Pinpoint the cell where the given text exists, returning its [X, Y] midpoint coordinate. 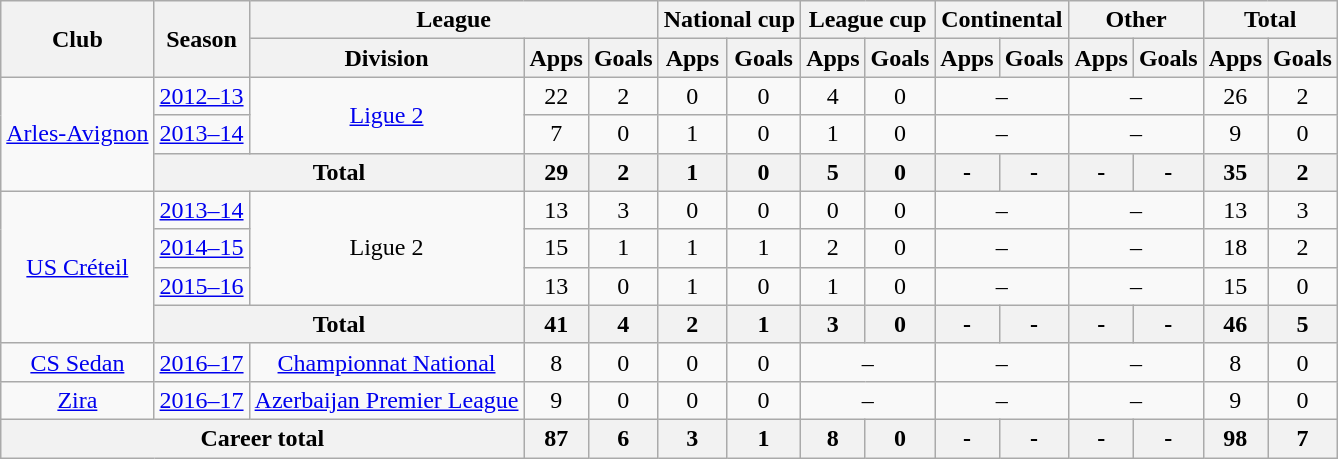
26 [1235, 96]
35 [1235, 172]
98 [1235, 438]
Career total [262, 438]
22 [556, 96]
6 [623, 438]
Continental [1002, 20]
Club [78, 39]
46 [1235, 324]
18 [1235, 248]
2014–15 [202, 248]
CS Sedan [78, 362]
2012–13 [202, 96]
US Créteil [78, 267]
87 [556, 438]
Arles-Avignon [78, 134]
Zira [78, 400]
Azerbaijan Premier League [386, 400]
29 [556, 172]
2015–16 [202, 286]
Division [386, 58]
Championnat National [386, 362]
Other [1136, 20]
Season [202, 39]
League [454, 20]
League cup [868, 20]
National cup [729, 20]
41 [556, 324]
